Provide the (x, y) coordinate of the cell's center where the given text is located.  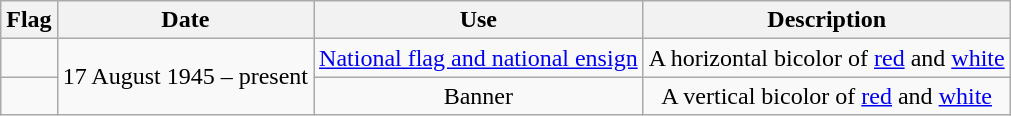
Flag (29, 20)
Date (185, 20)
National flag and national ensign (479, 58)
A vertical bicolor of red and white (826, 96)
Use (479, 20)
17 August 1945 – present (185, 77)
Description (826, 20)
A horizontal bicolor of red and white (826, 58)
Banner (479, 96)
